Locate the cell with the specified text and output its [X, Y] center coordinate. 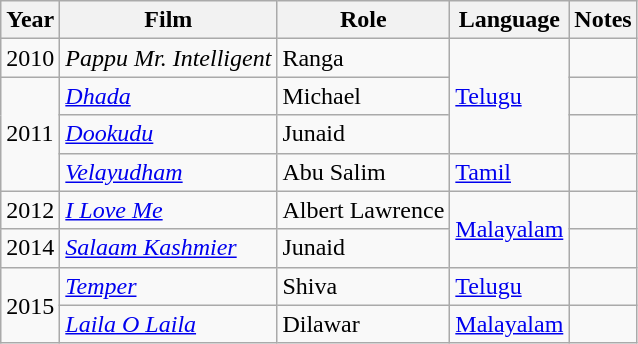
Dilawar [364, 324]
2015 [30, 305]
Dhada [168, 96]
I Love Me [168, 210]
Notes [603, 20]
2010 [30, 58]
Language [510, 20]
Film [168, 20]
Ranga [364, 58]
Dookudu [168, 134]
Albert Lawrence [364, 210]
Temper [168, 286]
Role [364, 20]
Laila O Laila [168, 324]
Shiva [364, 286]
2012 [30, 210]
Year [30, 20]
Velayudham [168, 172]
Michael [364, 96]
Tamil [510, 172]
Pappu Mr. Intelligent [168, 58]
Abu Salim [364, 172]
2014 [30, 248]
2011 [30, 134]
Salaam Kashmier [168, 248]
